Return [X, Y] of the center of cell containing provided text 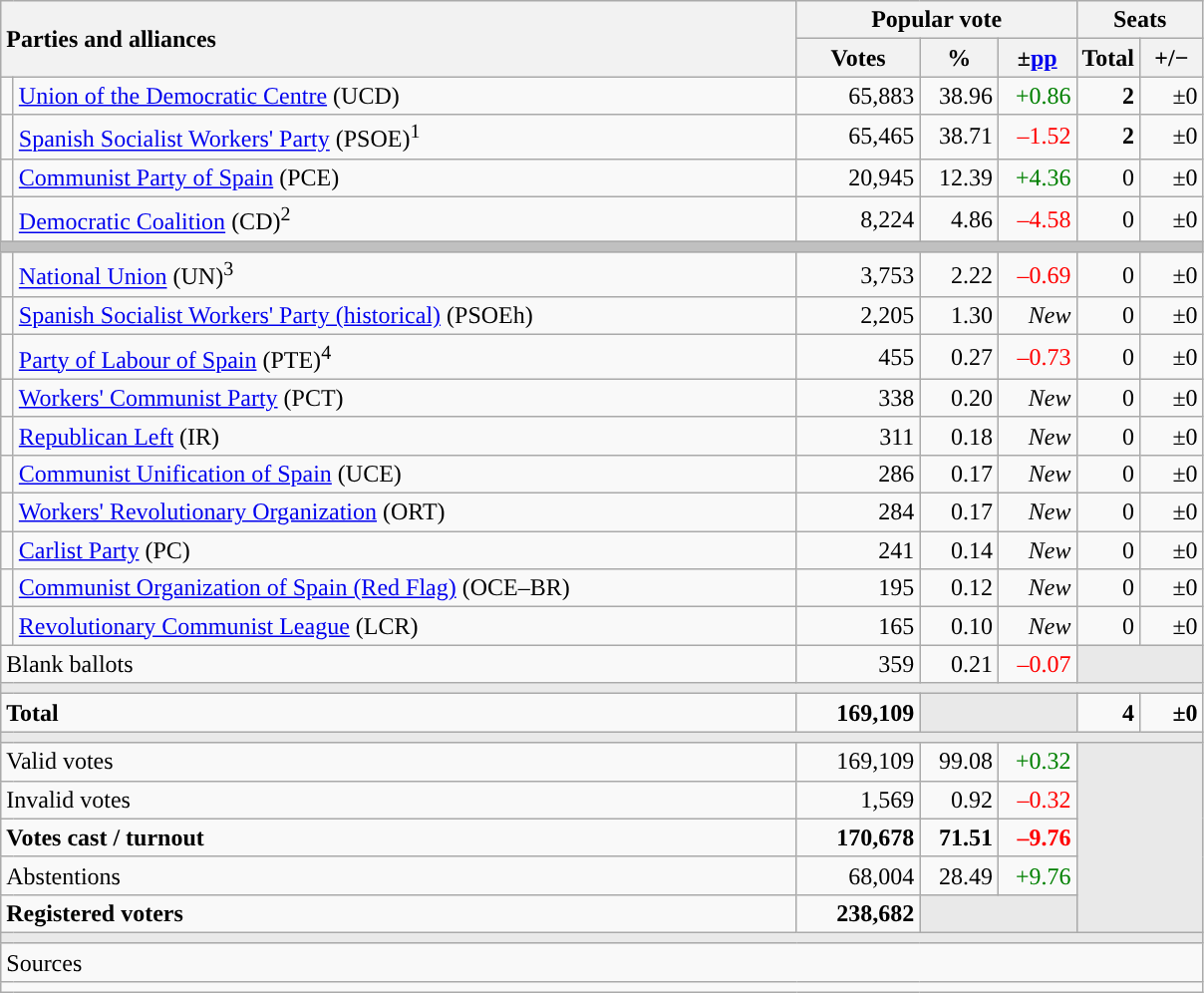
455 [858, 357]
Workers' Revolutionary Organization (ORT) [405, 512]
38.71 [959, 138]
Communist Unification of Spain (UCE) [405, 474]
165 [858, 626]
Blank ballots [399, 664]
12.39 [959, 177]
Spanish Socialist Workers' Party (historical) (PSOEh) [405, 316]
170,678 [858, 837]
Carlist Party (PC) [405, 550]
0.27 [959, 357]
238,682 [858, 913]
Workers' Communist Party (PCT) [405, 398]
195 [858, 588]
Valid votes [399, 762]
–0.69 [1037, 275]
2.22 [959, 275]
0.18 [959, 436]
4 [1108, 713]
0.20 [959, 398]
Communist Organization of Spain (Red Flag) (OCE–BR) [405, 588]
Party of Labour of Spain (PTE)4 [405, 357]
+0.32 [1037, 762]
Republican Left (IR) [405, 436]
–1.52 [1037, 138]
0.14 [959, 550]
241 [858, 550]
38.96 [959, 96]
–4.58 [1037, 219]
71.51 [959, 837]
4.86 [959, 219]
3,753 [858, 275]
8,224 [858, 219]
284 [858, 512]
0.10 [959, 626]
Spanish Socialist Workers' Party (PSOE)1 [405, 138]
+4.36 [1037, 177]
–9.76 [1037, 837]
99.08 [959, 762]
65,883 [858, 96]
Sources [602, 962]
Revolutionary Communist League (LCR) [405, 626]
Parties and alliances [399, 39]
+/− [1172, 58]
Votes [858, 58]
Invalid votes [399, 800]
1.30 [959, 316]
Popular vote [937, 20]
2,205 [858, 316]
359 [858, 664]
28.49 [959, 875]
338 [858, 398]
Abstentions [399, 875]
Registered voters [399, 913]
286 [858, 474]
–0.32 [1037, 800]
% [959, 58]
Union of the Democratic Centre (UCD) [405, 96]
0.92 [959, 800]
0.12 [959, 588]
Democratic Coalition (CD)2 [405, 219]
–0.73 [1037, 357]
0.21 [959, 664]
20,945 [858, 177]
1,569 [858, 800]
+0.86 [1037, 96]
National Union (UN)3 [405, 275]
68,004 [858, 875]
Communist Party of Spain (PCE) [405, 177]
–0.07 [1037, 664]
311 [858, 436]
65,465 [858, 138]
Seats [1140, 20]
+9.76 [1037, 875]
Votes cast / turnout [399, 837]
±pp [1037, 58]
